Pinpoint the cell where the given text exists, returning its (X, Y) midpoint coordinate. 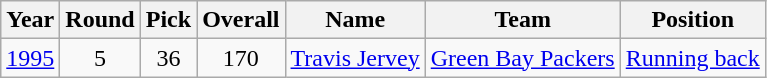
1995 (30, 58)
Round (100, 20)
36 (168, 58)
Team (522, 20)
Position (692, 20)
5 (100, 58)
Travis Jervey (355, 58)
Year (30, 20)
Running back (692, 58)
Pick (168, 20)
Name (355, 20)
170 (241, 58)
Green Bay Packers (522, 58)
Overall (241, 20)
